Pinpoint the cell where the given text exists, returning its (X, Y) midpoint coordinate. 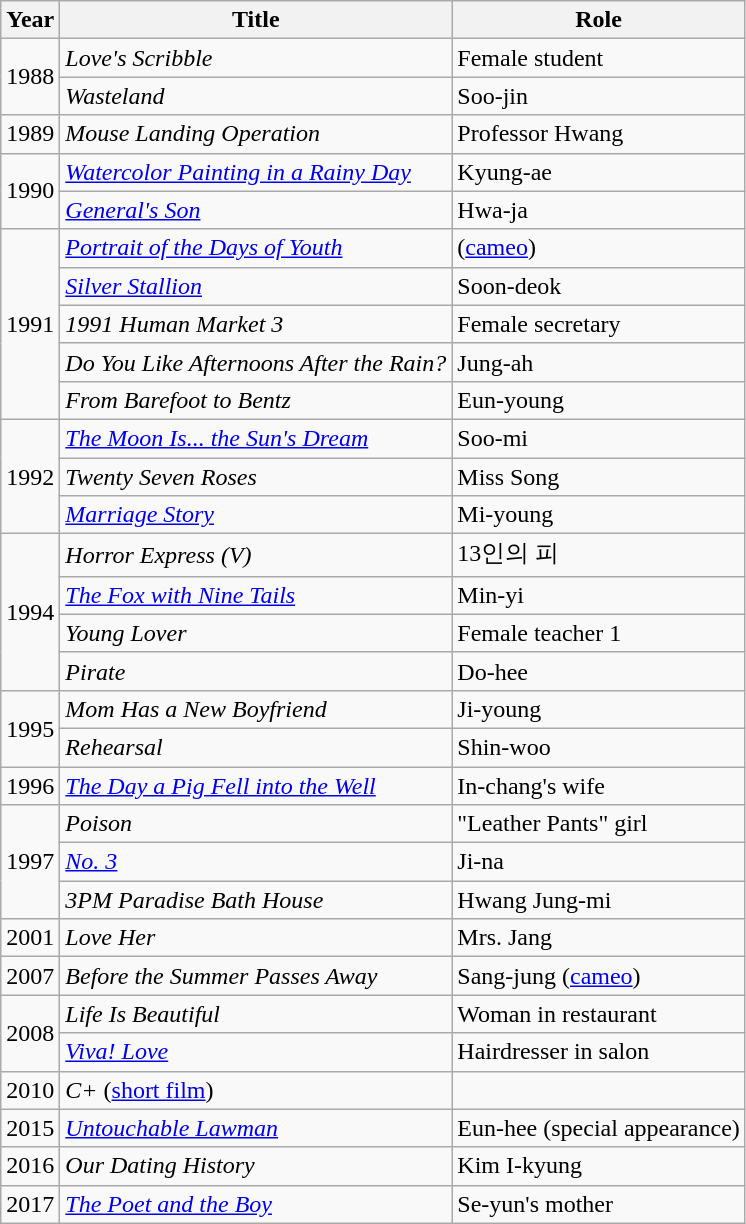
Miss Song (599, 477)
Untouchable Lawman (256, 1128)
Our Dating History (256, 1166)
Watercolor Painting in a Rainy Day (256, 172)
Love Her (256, 938)
Marriage Story (256, 515)
Mom Has a New Boyfriend (256, 709)
3PM Paradise Bath House (256, 900)
Ji-young (599, 709)
Eun-hee (special appearance) (599, 1128)
The Day a Pig Fell into the Well (256, 785)
Young Lover (256, 633)
In-chang's wife (599, 785)
Do-hee (599, 671)
General's Son (256, 210)
1997 (30, 862)
Horror Express (V) (256, 556)
Poison (256, 824)
Se-yun's mother (599, 1204)
1991 Human Market 3 (256, 324)
1994 (30, 612)
Female secretary (599, 324)
Silver Stallion (256, 286)
2010 (30, 1090)
Role (599, 20)
2017 (30, 1204)
The Poet and the Boy (256, 1204)
Soo-mi (599, 438)
Mrs. Jang (599, 938)
2007 (30, 976)
Sang-jung (cameo) (599, 976)
Female teacher 1 (599, 633)
Jung-ah (599, 362)
Love's Scribble (256, 58)
Before the Summer Passes Away (256, 976)
1990 (30, 191)
2001 (30, 938)
Soo-jin (599, 96)
Pirate (256, 671)
Twenty Seven Roses (256, 477)
Rehearsal (256, 747)
Woman in restaurant (599, 1014)
13인의 피 (599, 556)
1989 (30, 134)
Hwang Jung-mi (599, 900)
2016 (30, 1166)
Shin-woo (599, 747)
1992 (30, 476)
1991 (30, 324)
1996 (30, 785)
Soon-deok (599, 286)
"Leather Pants" girl (599, 824)
1995 (30, 728)
Kyung-ae (599, 172)
Portrait of the Days of Youth (256, 248)
Hwa-ja (599, 210)
Wasteland (256, 96)
2008 (30, 1033)
Viva! Love (256, 1052)
Title (256, 20)
1988 (30, 77)
Kim I-kyung (599, 1166)
From Barefoot to Bentz (256, 400)
Do You Like Afternoons After the Rain? (256, 362)
No. 3 (256, 862)
Year (30, 20)
The Fox with Nine Tails (256, 595)
Female student (599, 58)
Min-yi (599, 595)
Hairdresser in salon (599, 1052)
Eun-young (599, 400)
2015 (30, 1128)
Professor Hwang (599, 134)
Life Is Beautiful (256, 1014)
Mouse Landing Operation (256, 134)
C+ (short film) (256, 1090)
Mi-young (599, 515)
The Moon Is... the Sun's Dream (256, 438)
Ji-na (599, 862)
(cameo) (599, 248)
